Return [x, y] of the center of cell containing provided text 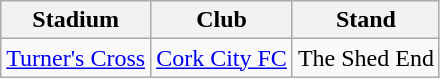
Cork City FC [222, 58]
Turner's Cross [76, 58]
The Shed End [366, 58]
Stand [366, 20]
Club [222, 20]
Stadium [76, 20]
